Search for the cell housing the specified text and yield its (X, Y) center coordinate. 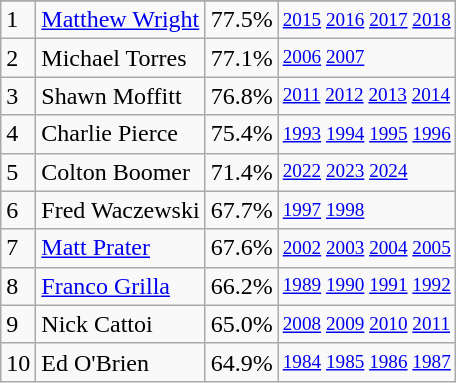
67.6% (242, 248)
1993 1994 1995 1996 (366, 134)
76.8% (242, 96)
7 (18, 248)
67.7% (242, 210)
Nick Cattoi (120, 324)
Ed O'Brien (120, 362)
Colton Boomer (120, 172)
Matthew Wright (120, 20)
2002 2003 2004 2005 (366, 248)
64.9% (242, 362)
9 (18, 324)
77.5% (242, 20)
71.4% (242, 172)
65.0% (242, 324)
66.2% (242, 286)
4 (18, 134)
Michael Torres (120, 58)
1 (18, 20)
Matt Prater (120, 248)
1989 1990 1991 1992 (366, 286)
10 (18, 362)
3 (18, 96)
8 (18, 286)
2008 2009 2010 2011 (366, 324)
2015 2016 2017 2018 (366, 20)
1984 1985 1986 1987 (366, 362)
Charlie Pierce (120, 134)
2006 2007 (366, 58)
1997 1998 (366, 210)
2 (18, 58)
77.1% (242, 58)
5 (18, 172)
Fred Waczewski (120, 210)
75.4% (242, 134)
2022 2023 2024 (366, 172)
6 (18, 210)
2011 2012 2013 2014 (366, 96)
Franco Grilla (120, 286)
Shawn Moffitt (120, 96)
